Return (x, y) of the center of cell containing provided text 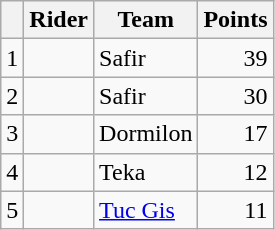
Rider (59, 20)
Dormilon (146, 134)
Team (146, 20)
1 (12, 58)
Tuc Gis (146, 210)
2 (12, 96)
11 (236, 210)
Points (236, 20)
3 (12, 134)
4 (12, 172)
30 (236, 96)
Teka (146, 172)
5 (12, 210)
17 (236, 134)
39 (236, 58)
12 (236, 172)
